Find where the given text appears and provide that cell's center as (x, y) coordinate. 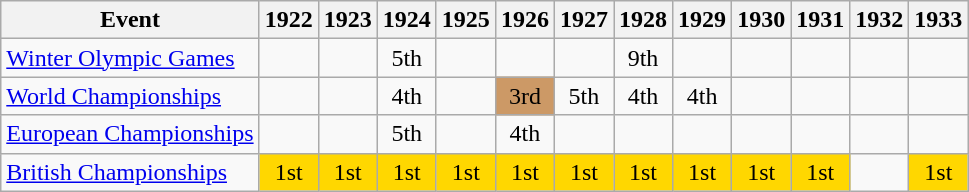
9th (644, 58)
European Championships (130, 134)
1933 (938, 20)
Winter Olympic Games (130, 58)
British Championships (130, 172)
1928 (644, 20)
1932 (880, 20)
Event (130, 20)
1923 (348, 20)
1930 (762, 20)
1926 (524, 20)
1924 (406, 20)
1927 (584, 20)
1925 (466, 20)
1931 (820, 20)
3rd (524, 96)
World Championships (130, 96)
1929 (702, 20)
1922 (288, 20)
